For the text-containing cell, return its midpoint in (X, Y) coordinate format. 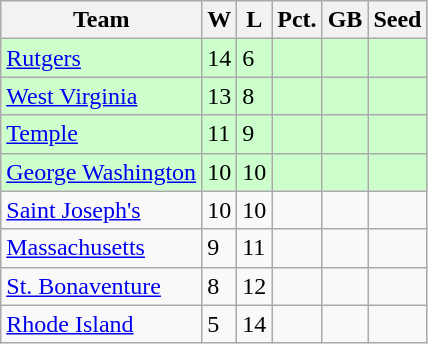
12 (254, 286)
Seed (398, 20)
Pct. (297, 20)
Temple (102, 134)
W (220, 20)
St. Bonaventure (102, 286)
George Washington (102, 172)
L (254, 20)
Rhode Island (102, 324)
6 (254, 58)
Rutgers (102, 58)
West Virginia (102, 96)
GB (345, 20)
13 (220, 96)
5 (220, 324)
Massachusetts (102, 248)
Team (102, 20)
Saint Joseph's (102, 210)
